Extract the (X, Y) coordinate from the center of the cell holding the provided text.  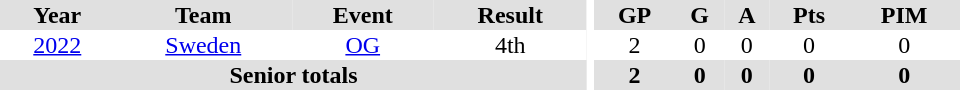
PIM (904, 15)
Result (511, 15)
A (747, 15)
OG (363, 45)
Event (363, 15)
2022 (58, 45)
GP (635, 15)
4th (511, 45)
G (700, 15)
Year (58, 15)
Sweden (204, 45)
Team (204, 15)
Senior totals (294, 75)
Pts (810, 15)
